Provide the (x, y) coordinate of the cell's center where the given text is located.  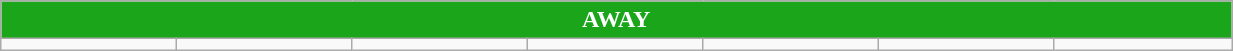
AWAY (616, 20)
